Output the [X, Y] coordinate of the center of the cell containing the given text.  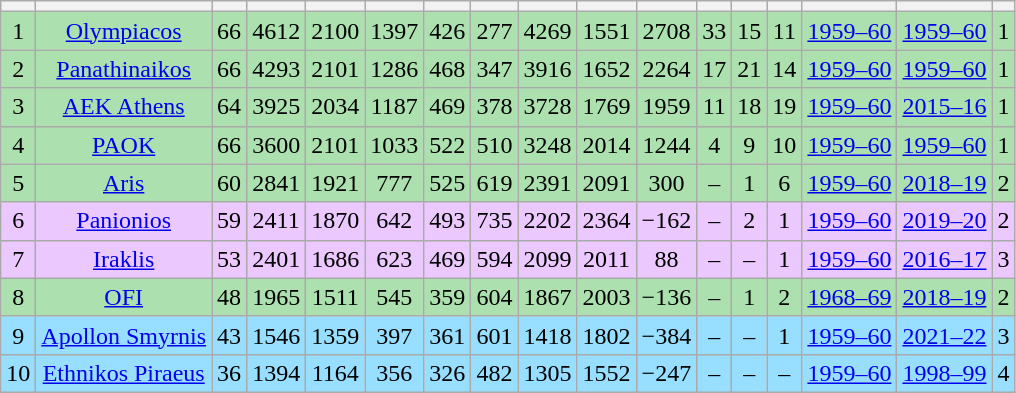
60 [230, 183]
1511 [336, 297]
5 [18, 183]
1305 [548, 373]
2264 [666, 69]
3728 [548, 107]
Iraklis [124, 259]
−384 [666, 335]
2202 [548, 221]
493 [448, 221]
1546 [276, 335]
88 [666, 259]
53 [230, 259]
1921 [336, 183]
1959 [666, 107]
Ethnikos Piraeus [124, 373]
426 [448, 31]
2019–20 [944, 221]
1187 [394, 107]
17 [714, 69]
2014 [606, 145]
48 [230, 297]
1686 [336, 259]
2401 [276, 259]
21 [750, 69]
2021–22 [944, 335]
397 [394, 335]
4293 [276, 69]
300 [666, 183]
1244 [666, 145]
1359 [336, 335]
468 [448, 69]
19 [784, 107]
601 [494, 335]
Panionios [124, 221]
3916 [548, 69]
3248 [548, 145]
2091 [606, 183]
AEK Athens [124, 107]
59 [230, 221]
2099 [548, 259]
326 [448, 373]
356 [394, 373]
1551 [606, 31]
2015–16 [944, 107]
482 [494, 373]
1802 [606, 335]
18 [750, 107]
−162 [666, 221]
15 [750, 31]
361 [448, 335]
2708 [666, 31]
777 [394, 183]
36 [230, 373]
1418 [548, 335]
1397 [394, 31]
594 [494, 259]
1033 [394, 145]
623 [394, 259]
14 [784, 69]
378 [494, 107]
522 [448, 145]
2034 [336, 107]
64 [230, 107]
1867 [548, 297]
2364 [606, 221]
33 [714, 31]
1998–99 [944, 373]
525 [448, 183]
OFI [124, 297]
277 [494, 31]
43 [230, 335]
2016–17 [944, 259]
545 [394, 297]
1968–69 [850, 297]
PAOK [124, 145]
735 [494, 221]
Panathinaikos [124, 69]
Apollon Smyrnis [124, 335]
3600 [276, 145]
1164 [336, 373]
2841 [276, 183]
2411 [276, 221]
8 [18, 297]
Aris [124, 183]
1394 [276, 373]
347 [494, 69]
Olympiacos [124, 31]
−247 [666, 373]
2100 [336, 31]
4612 [276, 31]
7 [18, 259]
−136 [666, 297]
619 [494, 183]
510 [494, 145]
4269 [548, 31]
604 [494, 297]
1769 [606, 107]
1870 [336, 221]
2003 [606, 297]
3925 [276, 107]
1965 [276, 297]
1552 [606, 373]
642 [394, 221]
2391 [548, 183]
2011 [606, 259]
1652 [606, 69]
359 [448, 297]
1286 [394, 69]
